Return the (x, y) coordinate for the center point of the cell that contains the specified text.  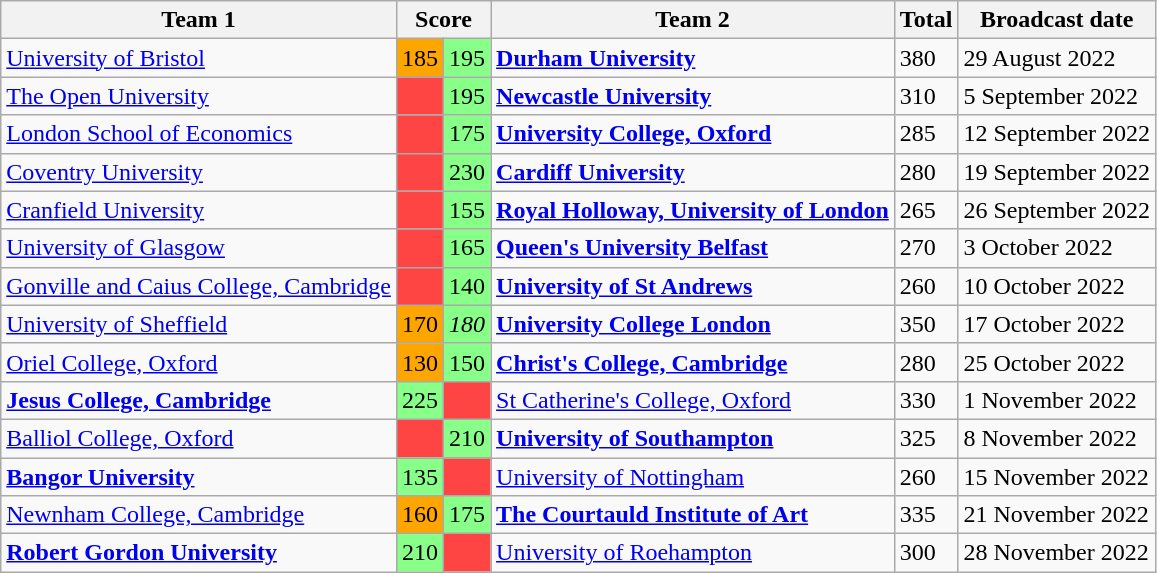
135 (420, 477)
University of Roehampton (693, 553)
University of Glasgow (199, 248)
330 (926, 400)
University of Southampton (693, 438)
Oriel College, Oxford (199, 362)
180 (466, 324)
Durham University (693, 58)
5 September 2022 (1057, 96)
Broadcast date (1057, 20)
London School of Economics (199, 134)
Team 2 (693, 20)
University College London (693, 324)
Coventry University (199, 172)
Robert Gordon University (199, 553)
12 September 2022 (1057, 134)
155 (466, 210)
335 (926, 515)
Newcastle University (693, 96)
Queen's University Belfast (693, 248)
28 November 2022 (1057, 553)
29 August 2022 (1057, 58)
285 (926, 134)
300 (926, 553)
270 (926, 248)
310 (926, 96)
University of Nottingham (693, 477)
The Courtauld Institute of Art (693, 515)
17 October 2022 (1057, 324)
185 (420, 58)
265 (926, 210)
165 (466, 248)
150 (466, 362)
St Catherine's College, Oxford (693, 400)
Bangor University (199, 477)
Cranfield University (199, 210)
Newnham College, Cambridge (199, 515)
University of Bristol (199, 58)
8 November 2022 (1057, 438)
130 (420, 362)
10 October 2022 (1057, 286)
Jesus College, Cambridge (199, 400)
160 (420, 515)
21 November 2022 (1057, 515)
Total (926, 20)
230 (466, 172)
University of St Andrews (693, 286)
University College, Oxford (693, 134)
3 October 2022 (1057, 248)
Royal Holloway, University of London (693, 210)
380 (926, 58)
350 (926, 324)
Team 1 (199, 20)
Christ's College, Cambridge (693, 362)
15 November 2022 (1057, 477)
Gonville and Caius College, Cambridge (199, 286)
Balliol College, Oxford (199, 438)
The Open University (199, 96)
170 (420, 324)
Cardiff University (693, 172)
325 (926, 438)
25 October 2022 (1057, 362)
225 (420, 400)
Score (443, 20)
University of Sheffield (199, 324)
1 November 2022 (1057, 400)
19 September 2022 (1057, 172)
140 (466, 286)
26 September 2022 (1057, 210)
